Determine the [X, Y] coordinate at the center of the cell enclosing the given text.  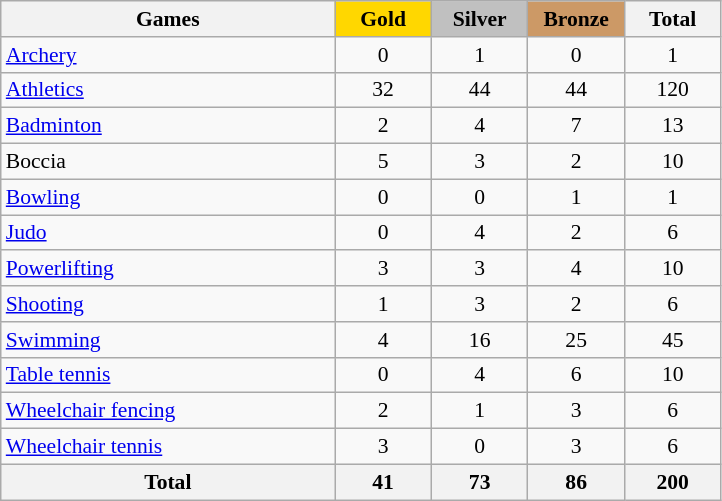
25 [576, 340]
Bronze [576, 19]
73 [480, 482]
32 [384, 90]
5 [384, 162]
Judo [168, 233]
Silver [480, 19]
Badminton [168, 126]
16 [480, 340]
13 [672, 126]
Wheelchair tennis [168, 447]
Games [168, 19]
Bowling [168, 197]
Boccia [168, 162]
Table tennis [168, 375]
120 [672, 90]
Gold [384, 19]
Athletics [168, 90]
Shooting [168, 304]
Powerlifting [168, 269]
Wheelchair fencing [168, 411]
Archery [168, 55]
41 [384, 482]
7 [576, 126]
45 [672, 340]
Swimming [168, 340]
200 [672, 482]
86 [576, 482]
